Return (X, Y) of the center of cell containing provided text 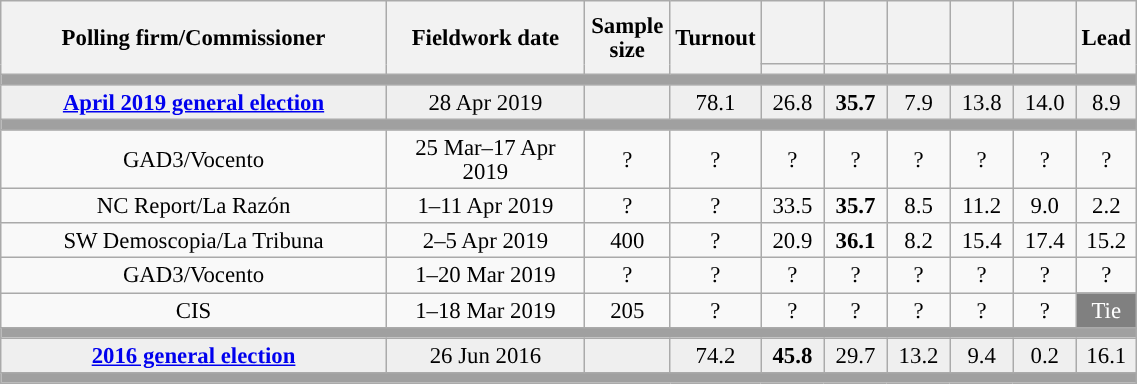
17.4 (1044, 242)
29.7 (856, 356)
7.9 (918, 102)
9.0 (1044, 206)
1–11 Apr 2019 (485, 206)
15.2 (1106, 242)
2016 general election (194, 356)
14.0 (1044, 102)
Polling firm/Commissioner (194, 38)
0.2 (1044, 356)
Sample size (627, 38)
8.2 (918, 242)
1–18 Mar 2019 (485, 310)
25 Mar–17 Apr 2019 (485, 160)
11.2 (982, 206)
2–5 Apr 2019 (485, 242)
Tie (1106, 310)
April 2019 general election (194, 102)
9.4 (982, 356)
Turnout (716, 38)
78.1 (716, 102)
SW Demoscopia/La Tribuna (194, 242)
15.4 (982, 242)
33.5 (792, 206)
26 Jun 2016 (485, 356)
16.1 (1106, 356)
26.8 (792, 102)
13.8 (982, 102)
13.2 (918, 356)
NC Report/La Razón (194, 206)
400 (627, 242)
1–20 Mar 2019 (485, 276)
8.5 (918, 206)
74.2 (716, 356)
CIS (194, 310)
Lead (1106, 38)
45.8 (792, 356)
20.9 (792, 242)
Fieldwork date (485, 38)
36.1 (856, 242)
205 (627, 310)
2.2 (1106, 206)
8.9 (1106, 102)
28 Apr 2019 (485, 102)
